Search for the cell housing the specified text and yield its [X, Y] center coordinate. 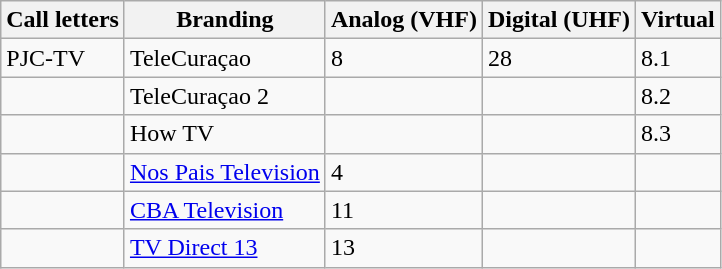
CBA Television [224, 210]
Virtual [678, 20]
TeleCuraçao [224, 58]
28 [558, 58]
8.3 [678, 134]
TeleCuraçao 2 [224, 96]
8.1 [678, 58]
4 [404, 172]
8.2 [678, 96]
13 [404, 248]
Digital (UHF) [558, 20]
TV Direct 13 [224, 248]
Call letters [63, 20]
PJC-TV [63, 58]
8 [404, 58]
Nos Pais Television [224, 172]
Analog (VHF) [404, 20]
How TV [224, 134]
Branding [224, 20]
11 [404, 210]
